Return the [X, Y] coordinate for the center point of the cell that contains the specified text.  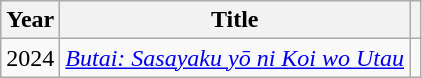
Title [235, 20]
2024 [30, 58]
Year [30, 20]
Butai: Sasayaku yō ni Koi wo Utau [235, 58]
